Search for the cell housing the specified text and yield its [x, y] center coordinate. 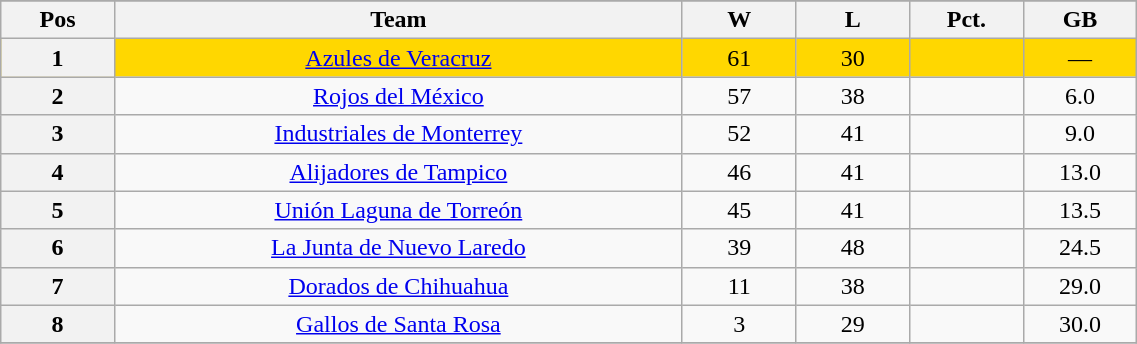
Dorados de Chihuahua [398, 286]
9.0 [1080, 134]
Alijadores de Tampico [398, 172]
L [853, 20]
24.5 [1080, 248]
45 [739, 210]
13.5 [1080, 210]
13.0 [1080, 172]
46 [739, 172]
La Junta de Nuevo Laredo [398, 248]
29.0 [1080, 286]
6.0 [1080, 96]
7 [58, 286]
W [739, 20]
Unión Laguna de Torreón [398, 210]
2 [58, 96]
1 [58, 58]
48 [853, 248]
Team [398, 20]
Gallos de Santa Rosa [398, 324]
30.0 [1080, 324]
6 [58, 248]
8 [58, 324]
29 [853, 324]
Azules de Veracruz [398, 58]
5 [58, 210]
57 [739, 96]
4 [58, 172]
— [1080, 58]
GB [1080, 20]
Industriales de Monterrey [398, 134]
Pct. [967, 20]
Rojos del México [398, 96]
39 [739, 248]
52 [739, 134]
30 [853, 58]
11 [739, 286]
61 [739, 58]
Pos [58, 20]
